Identify which cell holds the provided text, then report its (X, Y) central coordinate. 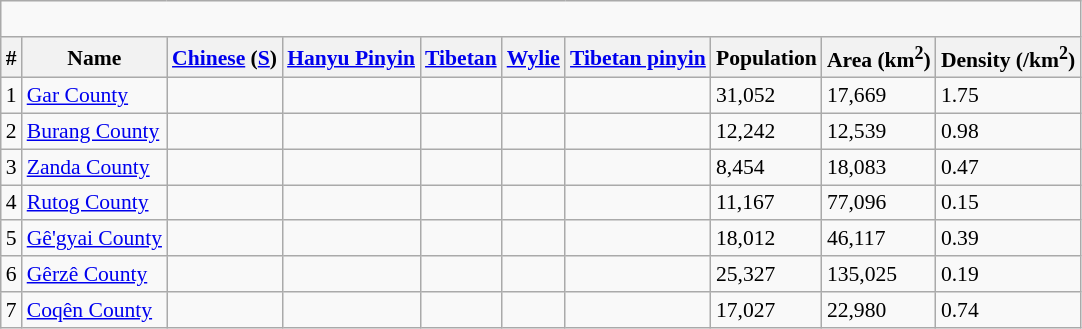
1 (12, 96)
25,327 (766, 274)
Population (766, 58)
6 (12, 274)
22,980 (879, 310)
18,083 (879, 167)
77,096 (879, 203)
Gêrzê County (94, 274)
0.47 (1008, 167)
8,454 (766, 167)
0.98 (1008, 132)
Hanyu Pinyin (351, 58)
0.19 (1008, 274)
Gê'gyai County (94, 239)
Tibetan pinyin (638, 58)
3 (12, 167)
4 (12, 203)
Rutog County (94, 203)
17,669 (879, 96)
Density (/km2) (1008, 58)
12,242 (766, 132)
135,025 (879, 274)
Burang County (94, 132)
Area (km2) (879, 58)
Wylie (534, 58)
Gar County (94, 96)
18,012 (766, 239)
46,117 (879, 239)
# (12, 58)
Tibetan (461, 58)
11,167 (766, 203)
7 (12, 310)
1.75 (1008, 96)
0.15 (1008, 203)
0.39 (1008, 239)
2 (12, 132)
Coqên County (94, 310)
31,052 (766, 96)
Name (94, 58)
5 (12, 239)
0.74 (1008, 310)
17,027 (766, 310)
Chinese (S) (224, 58)
Zanda County (94, 167)
12,539 (879, 132)
